Return [X, Y] of the center of cell containing provided text 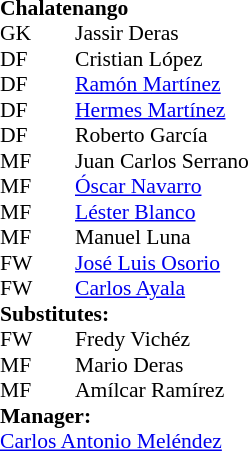
GK [19, 33]
